Find where the given text appears and provide that cell's center as [X, Y] coordinate. 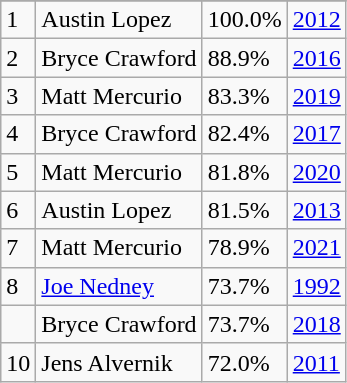
72.0% [244, 362]
2016 [316, 58]
2021 [316, 248]
5 [18, 172]
2013 [316, 210]
88.9% [244, 58]
10 [18, 362]
Jens Alvernik [119, 362]
2018 [316, 324]
Joe Nedney [119, 286]
81.5% [244, 210]
2020 [316, 172]
3 [18, 96]
82.4% [244, 134]
4 [18, 134]
2017 [316, 134]
1992 [316, 286]
6 [18, 210]
2019 [316, 96]
2011 [316, 362]
2012 [316, 20]
78.9% [244, 248]
83.3% [244, 96]
81.8% [244, 172]
100.0% [244, 20]
2 [18, 58]
7 [18, 248]
1 [18, 20]
8 [18, 286]
